Find where the given text appears and provide that cell's center as [X, Y] coordinate. 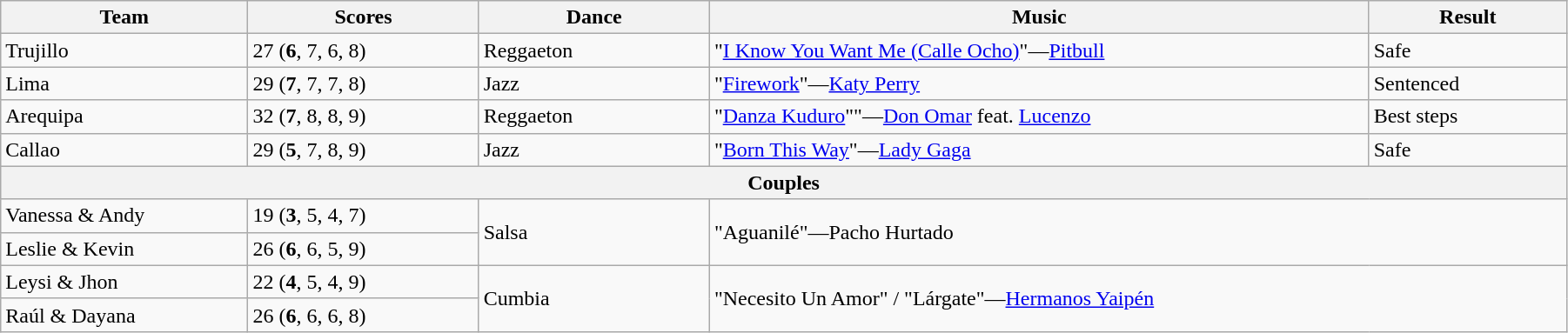
"Danza Kuduro""—Don Omar feat. Lucenzo [1039, 117]
29 (5, 7, 8, 9) [364, 150]
Raúl & Dayana [124, 315]
27 (6, 7, 6, 8) [364, 50]
19 (3, 5, 4, 7) [364, 216]
Result [1467, 17]
"Firework"—Katy Perry [1039, 83]
Arequipa [124, 117]
Leslie & Kevin [124, 249]
32 (7, 8, 8, 9) [364, 117]
Trujillo [124, 50]
Dance [593, 17]
Callao [124, 150]
"I Know You Want Me (Calle Ocho)"—Pitbull [1039, 50]
Cumbia [593, 298]
Scores [364, 17]
Music [1039, 17]
Vanessa & Andy [124, 216]
Sentenced [1467, 83]
Leysi & Jhon [124, 282]
"Born This Way"—Lady Gaga [1039, 150]
"Necesito Un Amor" / "Lárgate"—Hermanos Yaipén [1138, 298]
Lima [124, 83]
Best steps [1467, 117]
Couples [784, 183]
29 (7, 7, 7, 8) [364, 83]
Salsa [593, 232]
Team [124, 17]
22 (4, 5, 4, 9) [364, 282]
26 (6, 6, 5, 9) [364, 249]
"Aguanilé"—Pacho Hurtado [1138, 232]
26 (6, 6, 6, 8) [364, 315]
